Detect which cell encompasses the target text, then output its (X, Y) center coordinate. 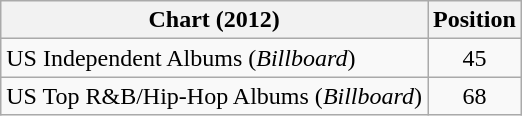
Position (475, 20)
US Top R&B/Hip-Hop Albums (Billboard) (214, 96)
Chart (2012) (214, 20)
68 (475, 96)
45 (475, 58)
US Independent Albums (Billboard) (214, 58)
